Identify which cell holds the provided text, then report its (X, Y) central coordinate. 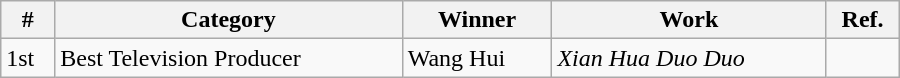
Category (228, 20)
Xian Hua Duo Duo (689, 58)
Winner (477, 20)
Best Television Producer (228, 58)
# (28, 20)
1st (28, 58)
Ref. (862, 20)
Wang Hui (477, 58)
Work (689, 20)
